Identify which cell holds the provided text, then report its [X, Y] central coordinate. 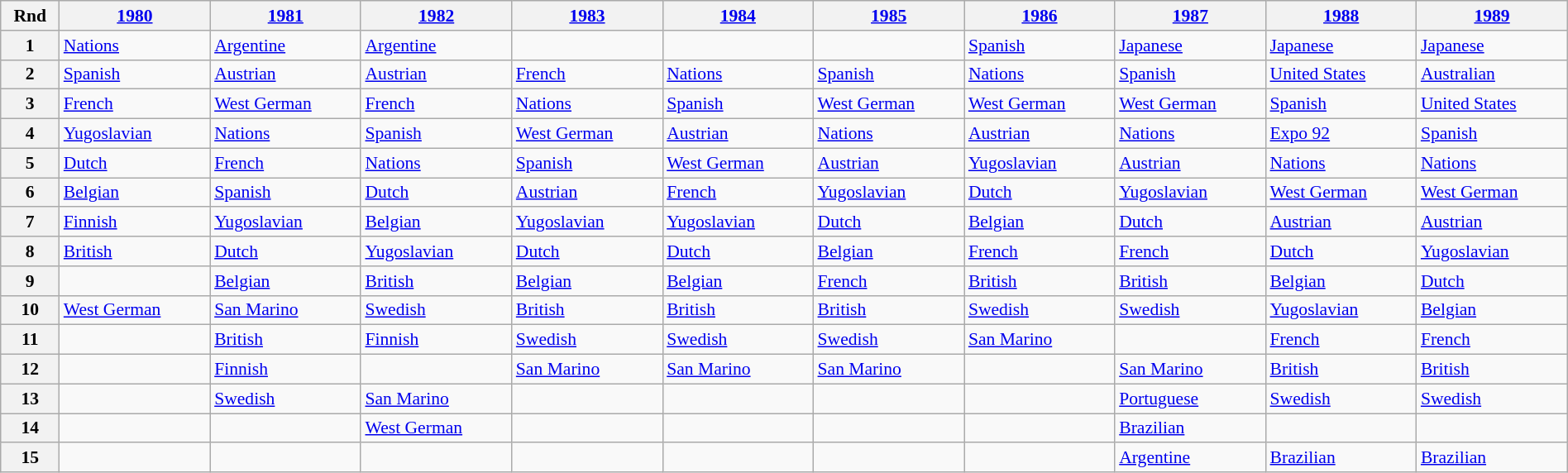
1989 [1492, 16]
10 [30, 310]
6 [30, 193]
2 [30, 74]
9 [30, 281]
1981 [285, 16]
1980 [135, 16]
1982 [436, 16]
4 [30, 134]
Portuguese [1190, 399]
1985 [888, 16]
7 [30, 222]
5 [30, 163]
1983 [587, 16]
1987 [1190, 16]
1 [30, 45]
Expo 92 [1341, 134]
8 [30, 251]
Rnd [30, 16]
1986 [1040, 16]
1984 [738, 16]
3 [30, 104]
1988 [1341, 16]
12 [30, 370]
11 [30, 340]
13 [30, 399]
14 [30, 428]
15 [30, 458]
Australian [1492, 74]
